Capture the cell that displays the provided text and extract its [x, y] central coordinate. 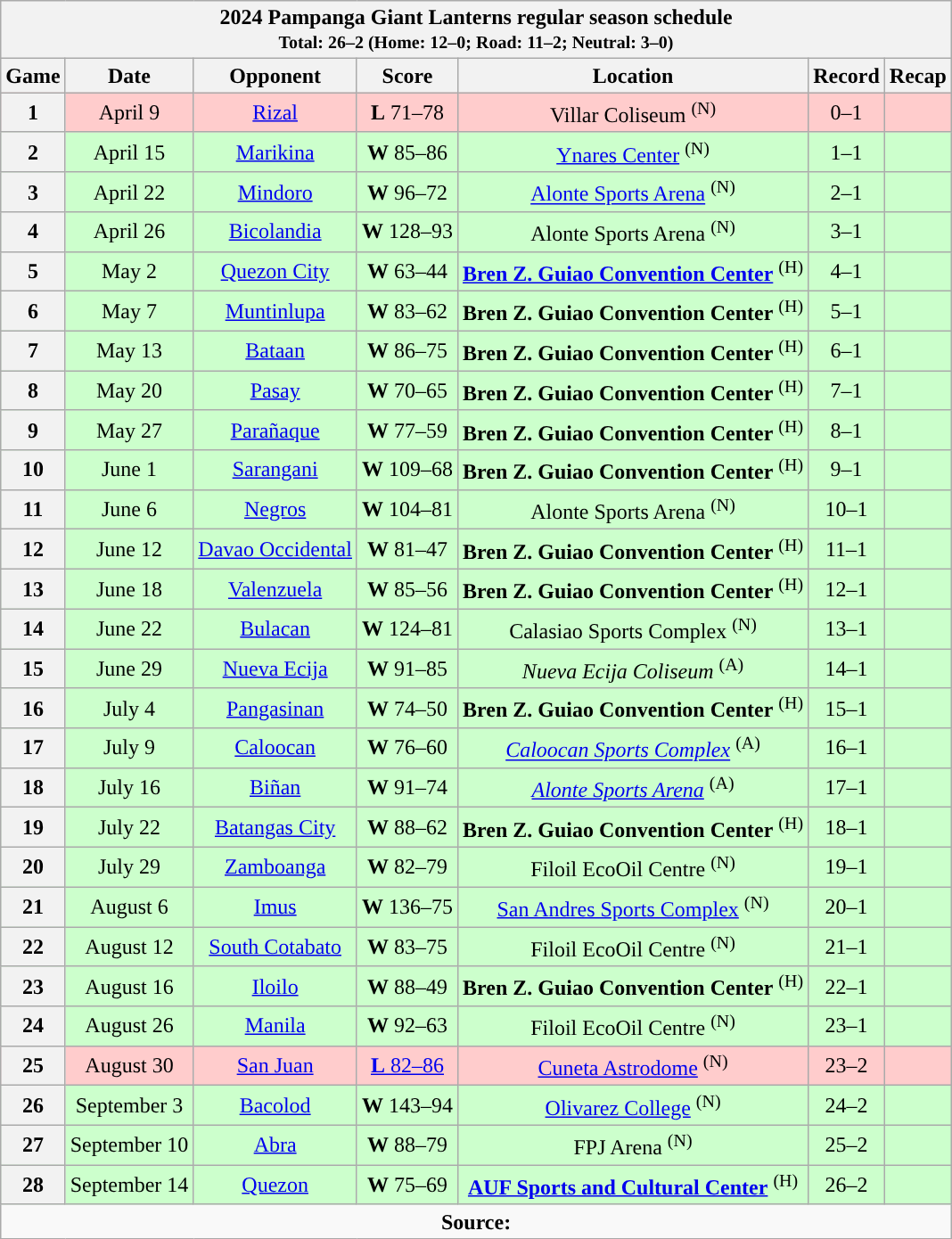
June 1 [129, 471]
Bicolandia [275, 232]
13–1 [847, 629]
Date [129, 76]
W 82–79 [406, 866]
W 85–86 [406, 152]
Bulacan [275, 629]
Cuneta Astrodome (N) [633, 1066]
April 26 [129, 232]
W 85–56 [406, 590]
Caloocan [275, 749]
April 22 [129, 193]
Manila [275, 1027]
3 [33, 193]
27 [33, 1145]
Location [633, 76]
Pasay [275, 390]
7–1 [847, 390]
July 16 [129, 788]
Marikina [275, 152]
W 136–75 [406, 907]
20 [33, 866]
W 88–79 [406, 1145]
21 [33, 907]
June 22 [129, 629]
April 15 [129, 152]
FPJ Arena (N) [633, 1145]
July 9 [129, 749]
W 83–75 [406, 947]
Nueva Ecija Coliseum (A) [633, 669]
Batangas City [275, 827]
Imus [275, 907]
September 14 [129, 1186]
Caloocan Sports Complex (A) [633, 749]
Biñan [275, 788]
Valenzuela [275, 590]
14 [33, 629]
June 12 [129, 549]
Ynares Center (N) [633, 152]
W 143–94 [406, 1105]
6 [33, 312]
21–1 [847, 947]
26–2 [847, 1186]
23 [33, 986]
13 [33, 590]
Opponent [275, 76]
4–1 [847, 271]
Alonte Sports Arena (A) [633, 788]
1–1 [847, 152]
2024 Pampanga Giant Lanterns regular season schedule Total: 26–2 (Home: 12–0; Road: 11–2; Neutral: 3–0) [476, 30]
W 83–62 [406, 312]
23–1 [847, 1027]
5–1 [847, 312]
W 75–69 [406, 1186]
Zamboanga [275, 866]
Parañaque [275, 430]
16–1 [847, 749]
2 [33, 152]
August 30 [129, 1066]
Nueva Ecija [275, 669]
W 91–85 [406, 669]
18 [33, 788]
Sarangani [275, 471]
Muntinlupa [275, 312]
Abra [275, 1145]
W 92–63 [406, 1027]
W 96–72 [406, 193]
May 13 [129, 351]
20–1 [847, 907]
May 7 [129, 312]
26 [33, 1105]
August 26 [129, 1027]
1 [33, 112]
Pangasinan [275, 708]
W 74–50 [406, 708]
3–1 [847, 232]
W 63–44 [406, 271]
W 104–81 [406, 510]
6–1 [847, 351]
9 [33, 430]
Negros [275, 510]
September 10 [129, 1145]
15–1 [847, 708]
South Cotabato [275, 947]
17 [33, 749]
Recap [918, 76]
28 [33, 1186]
May 2 [129, 271]
W 124–81 [406, 629]
5 [33, 271]
8 [33, 390]
San Andres Sports Complex (N) [633, 907]
W 81–47 [406, 549]
4 [33, 232]
Record [847, 76]
July 22 [129, 827]
9–1 [847, 471]
W 88–49 [406, 986]
12–1 [847, 590]
10 [33, 471]
W 91–74 [406, 788]
W 77–59 [406, 430]
23–2 [847, 1066]
W 86–75 [406, 351]
18–1 [847, 827]
August 6 [129, 907]
W 109–68 [406, 471]
AUF Sports and Cultural Center (H) [633, 1186]
Quezon [275, 1186]
Iloilo [275, 986]
22 [33, 947]
June 6 [129, 510]
September 3 [129, 1105]
San Juan [275, 1066]
August 16 [129, 986]
Bacolod [275, 1105]
August 12 [129, 947]
Olivarez College (N) [633, 1105]
W 128–93 [406, 232]
June 18 [129, 590]
8–1 [847, 430]
W 70–65 [406, 390]
April 9 [129, 112]
May 20 [129, 390]
Score [406, 76]
W 76–60 [406, 749]
22–1 [847, 986]
11 [33, 510]
17–1 [847, 788]
14–1 [847, 669]
Rizal [275, 112]
May 27 [129, 430]
Villar Coliseum (N) [633, 112]
0–1 [847, 112]
Bataan [275, 351]
L 71–78 [406, 112]
25–2 [847, 1145]
15 [33, 669]
Quezon City [275, 271]
12 [33, 549]
10–1 [847, 510]
24 [33, 1027]
2–1 [847, 193]
7 [33, 351]
Game [33, 76]
11–1 [847, 549]
July 4 [129, 708]
19–1 [847, 866]
24–2 [847, 1105]
25 [33, 1066]
June 29 [129, 669]
16 [33, 708]
July 29 [129, 866]
Davao Occidental [275, 549]
Mindoro [275, 193]
Source: [476, 1221]
19 [33, 827]
W 88–62 [406, 827]
L 82–86 [406, 1066]
Calasiao Sports Complex (N) [633, 629]
